Detect which cell encompasses the target text, then output its [x, y] center coordinate. 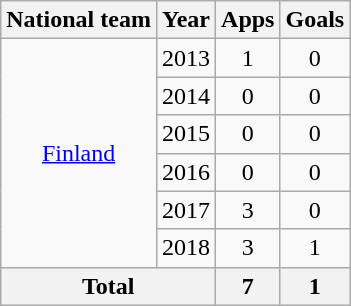
Year [186, 20]
2014 [186, 96]
2016 [186, 172]
2018 [186, 248]
7 [248, 286]
Finland [79, 153]
National team [79, 20]
Goals [315, 20]
2015 [186, 134]
Apps [248, 20]
2013 [186, 58]
Total [108, 286]
2017 [186, 210]
